For the text-containing cell, return its midpoint in [x, y] coordinate format. 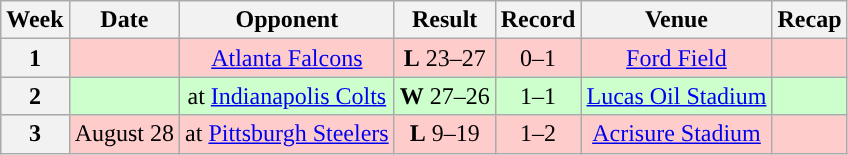
Acrisure Stadium [676, 134]
0–1 [538, 58]
Result [444, 20]
Ford Field [676, 58]
Opponent [288, 20]
at Indianapolis Colts [288, 96]
L 9–19 [444, 134]
Lucas Oil Stadium [676, 96]
Recap [810, 20]
Venue [676, 20]
Date [124, 20]
Week [35, 20]
L 23–27 [444, 58]
3 [35, 134]
2 [35, 96]
1–1 [538, 96]
W 27–26 [444, 96]
August 28 [124, 134]
at Pittsburgh Steelers [288, 134]
1–2 [538, 134]
1 [35, 58]
Record [538, 20]
Atlanta Falcons [288, 58]
